Detect which cell encompasses the target text, then output its (X, Y) center coordinate. 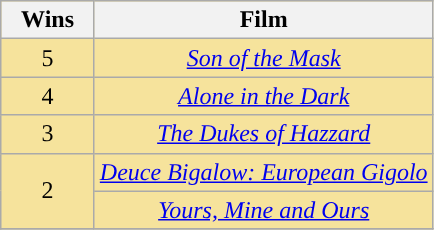
Film (264, 20)
Wins (48, 20)
3 (48, 134)
The Dukes of Hazzard (264, 134)
4 (48, 96)
2 (48, 191)
Deuce Bigalow: European Gigolo (264, 172)
Yours, Mine and Ours (264, 210)
Alone in the Dark (264, 96)
Son of the Mask (264, 58)
5 (48, 58)
